For the text-containing cell, return its midpoint in (x, y) coordinate format. 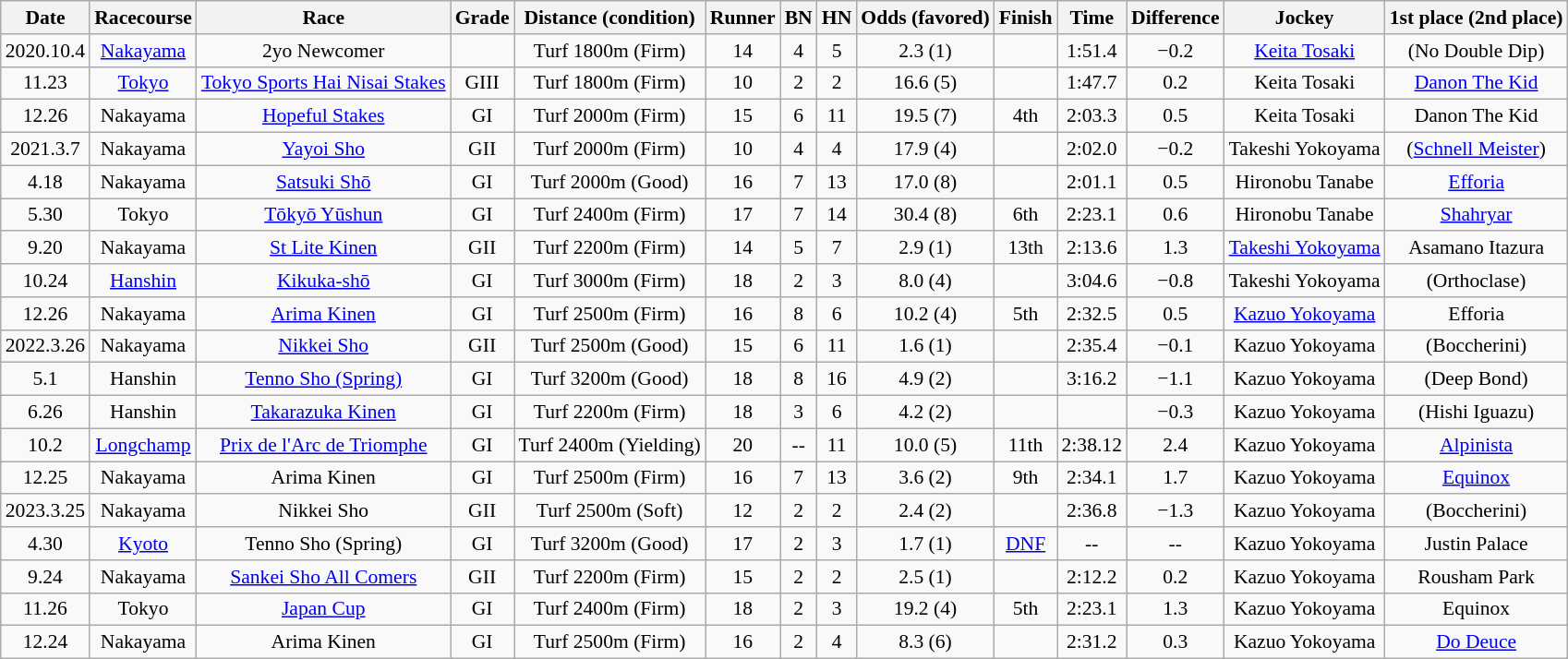
Time (1092, 18)
DNF (1026, 544)
Finish (1026, 18)
−0.8 (1176, 281)
Yayoi Sho (323, 150)
2:12.2 (1092, 577)
19.2 (4) (925, 609)
11th (1026, 445)
Date (45, 18)
Jockey (1305, 18)
Odds (favored) (925, 18)
Kyoto (143, 544)
2:35.4 (1092, 346)
1.7 (1) (925, 544)
9.24 (45, 577)
Rousham Park (1477, 577)
Do Deuce (1477, 642)
10.2 (4) (925, 314)
5.30 (45, 215)
Grade (482, 18)
−0.1 (1176, 346)
1:51.4 (1092, 51)
Takarazuka Kinen (323, 413)
(Deep Bond) (1477, 379)
2:31.2 (1092, 642)
Asamano Itazura (1477, 248)
2:32.5 (1092, 314)
Justin Palace (1477, 544)
9th (1026, 478)
12 (742, 511)
1.7 (1176, 478)
2.3 (1) (925, 51)
10.2 (45, 445)
HN (837, 18)
2.4 (2) (925, 511)
Longchamp (143, 445)
Japan Cup (323, 609)
Racecourse (143, 18)
(Orthoclase) (1477, 281)
Prix de l'Arc de Triomphe (323, 445)
St Lite Kinen (323, 248)
10.0 (5) (925, 445)
17.0 (8) (925, 182)
Tokyo Sports Hai Nisai Stakes (323, 83)
4th (1026, 116)
Turf 3000m (Firm) (609, 281)
(Schnell Meister) (1477, 150)
4.9 (2) (925, 379)
2:36.8 (1092, 511)
2020.10.4 (45, 51)
Sankei Sho All Comers (323, 577)
10.24 (45, 281)
8.0 (4) (925, 281)
1.6 (1) (925, 346)
3:16.2 (1092, 379)
2:13.6 (1092, 248)
2:34.1 (1092, 478)
3.6 (2) (925, 478)
Tōkyō Yūshun (323, 215)
2:01.1 (1092, 182)
2022.3.26 (45, 346)
Turf 2500m (Good) (609, 346)
Alpinista (1477, 445)
Turf 2500m (Soft) (609, 511)
11.26 (45, 609)
0.6 (1176, 215)
2.9 (1) (925, 248)
(Hishi Iguazu) (1477, 413)
2:38.12 (1092, 445)
2yo Newcomer (323, 51)
4.2 (2) (925, 413)
6th (1026, 215)
6.26 (45, 413)
12.24 (45, 642)
Turf 2400m (Yielding) (609, 445)
16.6 (5) (925, 83)
4.18 (45, 182)
0.3 (1176, 642)
1st place (2nd place) (1477, 18)
2.4 (1176, 445)
19.5 (7) (925, 116)
−1.3 (1176, 511)
9.20 (45, 248)
Race (323, 18)
Shahryar (1477, 215)
13th (1026, 248)
Hopeful Stakes (323, 116)
Distance (condition) (609, 18)
Satsuki Shō (323, 182)
Difference (1176, 18)
2023.3.25 (45, 511)
Turf 2000m (Good) (609, 182)
3:04.6 (1092, 281)
Runner (742, 18)
1:47.7 (1092, 83)
GIII (482, 83)
4.30 (45, 544)
11.23 (45, 83)
5.1 (45, 379)
17.9 (4) (925, 150)
2:03.3 (1092, 116)
−0.3 (1176, 413)
30.4 (8) (925, 215)
2.5 (1) (925, 577)
−1.1 (1176, 379)
2:02.0 (1092, 150)
2021.3.7 (45, 150)
(No Double Dip) (1477, 51)
12.25 (45, 478)
20 (742, 445)
Kikuka-shō (323, 281)
8.3 (6) (925, 642)
BN (799, 18)
